Pinpoint the cell where the given text exists, returning its (X, Y) midpoint coordinate. 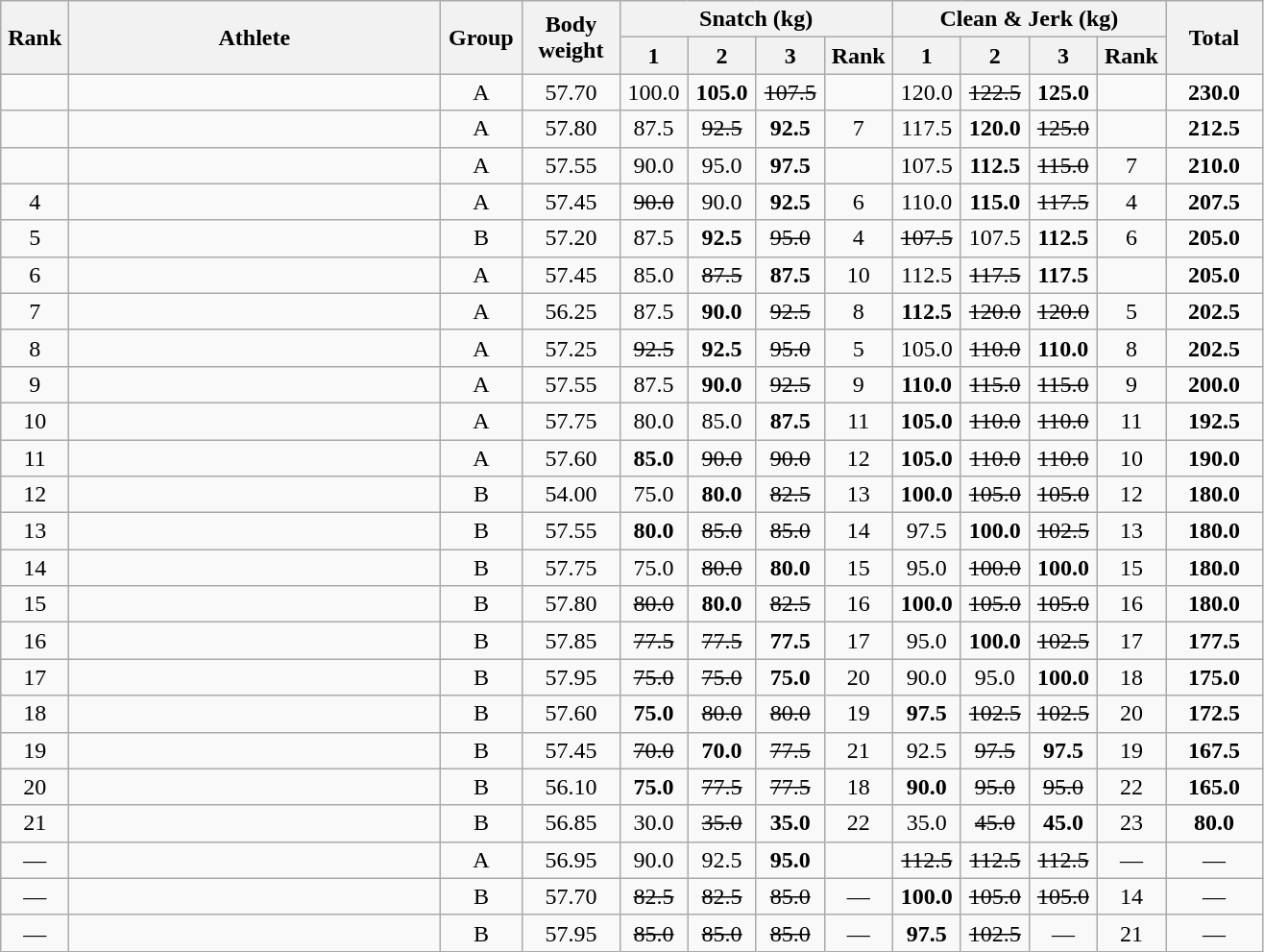
Athlete (255, 37)
57.20 (571, 238)
172.5 (1214, 714)
Group (481, 37)
Total (1214, 37)
207.5 (1214, 202)
30.0 (653, 823)
192.5 (1214, 421)
190.0 (1214, 458)
56.95 (571, 860)
167.5 (1214, 750)
56.10 (571, 787)
200.0 (1214, 384)
210.0 (1214, 165)
23 (1131, 823)
175.0 (1214, 677)
212.5 (1214, 129)
230.0 (1214, 92)
54.00 (571, 495)
122.5 (995, 92)
56.85 (571, 823)
Clean & Jerk (kg) (1029, 19)
56.25 (571, 311)
165.0 (1214, 787)
177.5 (1214, 641)
57.85 (571, 641)
Snatch (kg) (756, 19)
Body weight (571, 37)
57.25 (571, 348)
